Return [X, Y] of the center of cell containing provided text 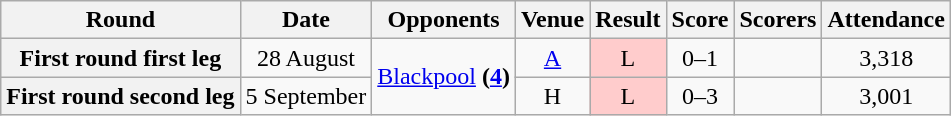
Score [700, 20]
28 August [306, 58]
Date [306, 20]
First round second leg [120, 96]
Opponents [444, 20]
3,001 [886, 96]
5 September [306, 96]
0–1 [700, 58]
H [552, 96]
Attendance [886, 20]
Blackpool (4) [444, 77]
Scorers [778, 20]
0–3 [700, 96]
3,318 [886, 58]
Venue [552, 20]
Round [120, 20]
Result [628, 20]
First round first leg [120, 58]
A [552, 58]
